Locate the cell with the specified text and output its [x, y] center coordinate. 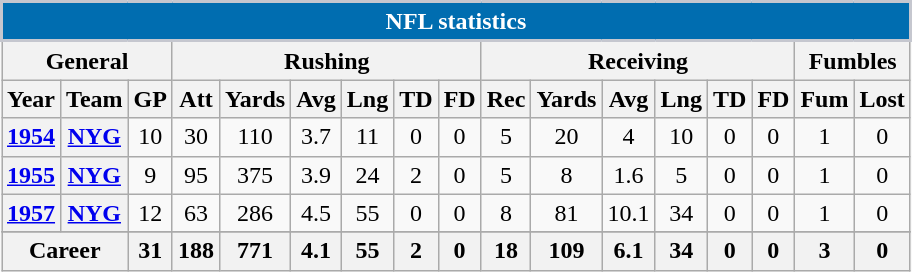
1957 [32, 213]
3.9 [316, 175]
109 [566, 251]
NFL statistics [456, 22]
24 [367, 175]
Career [66, 251]
4 [628, 137]
Rec [506, 99]
110 [256, 137]
31 [150, 251]
Lost [882, 99]
18 [506, 251]
12 [150, 213]
Receiving [638, 60]
1954 [32, 137]
9 [150, 175]
10.1 [628, 213]
GP [150, 99]
63 [196, 213]
188 [196, 251]
1.6 [628, 175]
6.1 [628, 251]
3.7 [316, 137]
Rushing [326, 60]
95 [196, 175]
81 [566, 213]
30 [196, 137]
1955 [32, 175]
286 [256, 213]
General [88, 60]
Fumbles [852, 60]
Team [95, 99]
3 [824, 251]
4.5 [316, 213]
Att [196, 99]
11 [367, 137]
771 [256, 251]
Fum [824, 99]
4.1 [316, 251]
20 [566, 137]
Year [32, 99]
375 [256, 175]
